Provide the [x, y] coordinate of the cell's center where the given text is located.  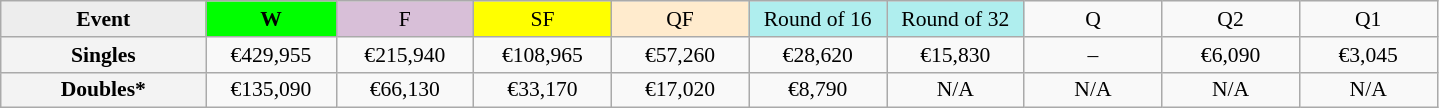
F [405, 19]
€135,090 [271, 90]
€17,020 [680, 90]
SF [543, 19]
Round of 32 [955, 19]
€8,790 [818, 90]
Q2 [1231, 19]
€57,260 [680, 55]
€429,955 [271, 55]
Singles [104, 55]
Q1 [1368, 19]
€6,090 [1231, 55]
W [271, 19]
€15,830 [955, 55]
Round of 16 [818, 19]
€28,620 [818, 55]
Event [104, 19]
€108,965 [543, 55]
€215,940 [405, 55]
€33,170 [543, 90]
Q [1093, 19]
QF [680, 19]
– [1093, 55]
€66,130 [405, 90]
€3,045 [1368, 55]
Doubles* [104, 90]
